Scan for the cell matching the given text and deliver its (x, y) coordinate at center. 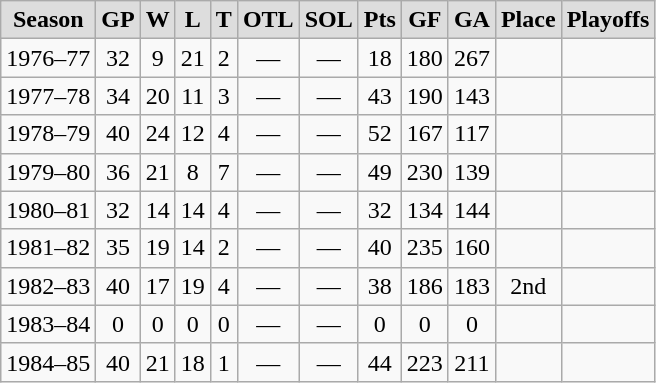
1978–79 (48, 134)
SOL (328, 20)
34 (118, 96)
1976–77 (48, 58)
167 (424, 134)
7 (224, 172)
24 (158, 134)
144 (472, 210)
139 (472, 172)
183 (472, 286)
36 (118, 172)
T (224, 20)
9 (158, 58)
267 (472, 58)
52 (380, 134)
11 (192, 96)
Season (48, 20)
117 (472, 134)
49 (380, 172)
43 (380, 96)
GA (472, 20)
1 (224, 362)
8 (192, 172)
Pts (380, 20)
1979–80 (48, 172)
180 (424, 58)
230 (424, 172)
W (158, 20)
186 (424, 286)
223 (424, 362)
134 (424, 210)
L (192, 20)
3 (224, 96)
GP (118, 20)
1983–84 (48, 324)
38 (380, 286)
OTL (268, 20)
2nd (528, 286)
17 (158, 286)
35 (118, 248)
160 (472, 248)
1982–83 (48, 286)
211 (472, 362)
Playoffs (608, 20)
20 (158, 96)
GF (424, 20)
190 (424, 96)
143 (472, 96)
1981–82 (48, 248)
Place (528, 20)
12 (192, 134)
235 (424, 248)
44 (380, 362)
1977–78 (48, 96)
1980–81 (48, 210)
1984–85 (48, 362)
